Locate the cell with the specified text and output its [X, Y] center coordinate. 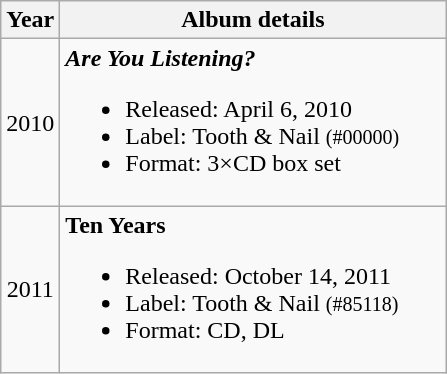
Ten YearsReleased: October 14, 2011Label: Tooth & Nail (#85118)Format: CD, DL [253, 290]
Are You Listening?Released: April 6, 2010Label: Tooth & Nail (#00000)Format: 3×CD box set [253, 122]
2010 [30, 122]
2011 [30, 290]
Album details [253, 20]
Year [30, 20]
